Return [x, y] of the center of cell containing provided text 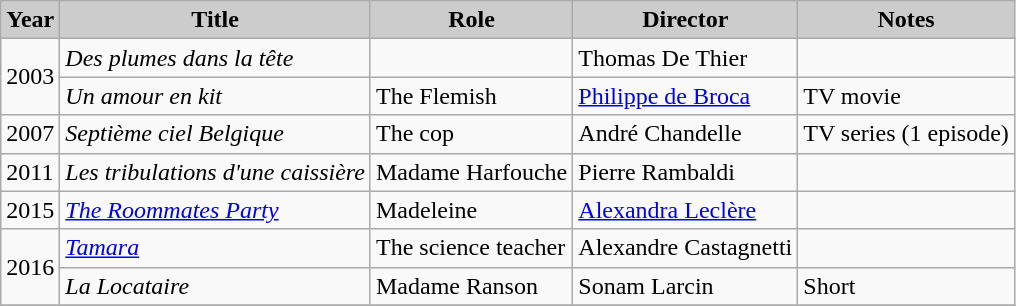
Director [686, 20]
Title [216, 20]
Thomas De Thier [686, 58]
Philippe de Broca [686, 96]
Year [30, 20]
TV series (1 episode) [906, 134]
The science teacher [471, 248]
The Roommates Party [216, 210]
Alexandra Leclère [686, 210]
Notes [906, 20]
Alexandre Castagnetti [686, 248]
2011 [30, 172]
Tamara [216, 248]
Septième ciel Belgique [216, 134]
Pierre Rambaldi [686, 172]
Des plumes dans la tête [216, 58]
Short [906, 286]
Sonam Larcin [686, 286]
Les tribulations d'une caissière [216, 172]
La Locataire [216, 286]
2007 [30, 134]
Madeleine [471, 210]
2015 [30, 210]
TV movie [906, 96]
Madame Harfouche [471, 172]
2016 [30, 267]
Un amour en kit [216, 96]
2003 [30, 77]
The cop [471, 134]
The Flemish [471, 96]
Madame Ranson [471, 286]
Role [471, 20]
André Chandelle [686, 134]
